Identify which cell holds the provided text, then report its (x, y) central coordinate. 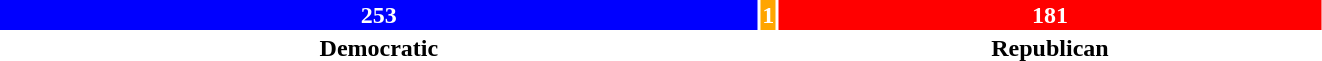
181 (1050, 15)
253 (379, 15)
1 (768, 15)
